Identify which cell holds the provided text, then report its [X, Y] central coordinate. 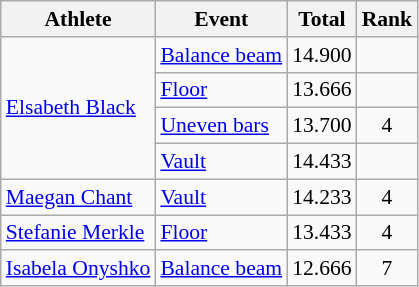
Athlete [78, 19]
13.700 [322, 126]
Stefanie Merkle [78, 233]
Uneven bars [221, 126]
Total [322, 19]
14.900 [322, 55]
Maegan Chant [78, 197]
Rank [388, 19]
Elsabeth Black [78, 108]
12.666 [322, 269]
14.233 [322, 197]
Event [221, 19]
Isabela Onyshko [78, 269]
13.666 [322, 90]
7 [388, 269]
14.433 [322, 162]
13.433 [322, 233]
